Pinpoint the cell where the given text exists, returning its [X, Y] midpoint coordinate. 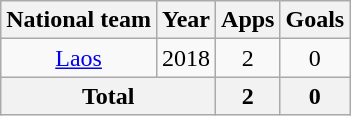
Goals [315, 20]
National team [79, 20]
2018 [186, 58]
Apps [248, 20]
Year [186, 20]
Laos [79, 58]
Total [108, 96]
